Identify which cell holds the provided text, then report its [X, Y] central coordinate. 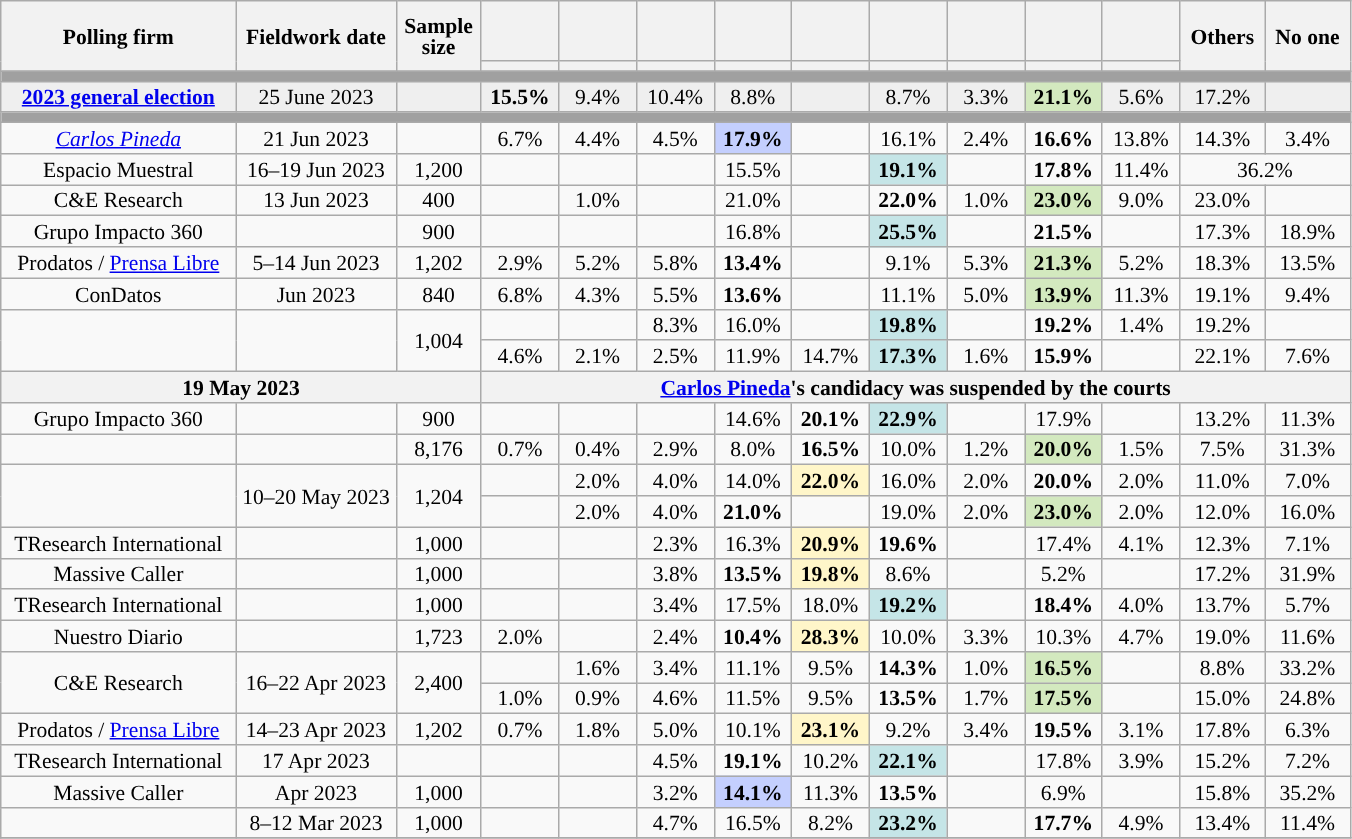
17.4% [1063, 542]
5.6% [1141, 96]
840 [438, 294]
2.3% [675, 542]
21.3% [1063, 262]
24.8% [1308, 698]
Polling firm [118, 36]
4.3% [598, 294]
23.2% [908, 822]
10–20 May 2023 [316, 496]
23.1% [831, 730]
18.3% [1222, 262]
8,176 [438, 450]
7.2% [1308, 760]
1.2% [986, 450]
21 Jun 2023 [316, 138]
16–19 Jun 2023 [316, 170]
8.3% [675, 324]
15.8% [1222, 792]
7.6% [1308, 356]
25 June 2023 [316, 96]
5.7% [1308, 606]
16.1% [908, 138]
4.9% [1141, 822]
2,400 [438, 683]
15.2% [1222, 760]
21.1% [1063, 96]
3.2% [675, 792]
7.5% [1222, 450]
Apr 2023 [316, 792]
17.7% [1063, 822]
14.7% [831, 356]
8.2% [831, 822]
5.5% [675, 294]
1,004 [438, 340]
8.6% [908, 574]
35.2% [1308, 792]
22.9% [908, 418]
1,204 [438, 496]
13.2% [1222, 418]
Carlos Pineda's candidacy was suspended by the courts [916, 388]
11.5% [753, 698]
1,200 [438, 170]
10.2% [831, 760]
20.1% [831, 418]
21.5% [1063, 232]
19.6% [908, 542]
10.1% [753, 730]
15.0% [1222, 698]
4.1% [1141, 542]
18.0% [831, 606]
19 May 2023 [241, 388]
36.2% [1265, 170]
16–22 Apr 2023 [316, 683]
12.0% [1222, 512]
8.7% [908, 96]
ConDatos [118, 294]
6.9% [1063, 792]
Sample size [438, 36]
18.9% [1308, 232]
19.5% [1063, 730]
6.8% [520, 294]
12.3% [1222, 542]
1.7% [986, 698]
33.2% [1308, 668]
Jun 2023 [316, 294]
Nuestro Diario [118, 636]
0.4% [598, 450]
1.5% [1141, 450]
11.0% [1222, 480]
18.4% [1063, 606]
5–14 Jun 2023 [316, 262]
15.9% [1063, 356]
16.8% [753, 232]
8–12 Mar 2023 [316, 822]
No one [1308, 36]
1.8% [598, 730]
14.1% [753, 792]
14.6% [753, 418]
0.9% [598, 698]
14–23 Apr 2023 [316, 730]
11.9% [753, 356]
6.7% [520, 138]
16.6% [1063, 138]
14.0% [753, 480]
2.1% [598, 356]
13 Jun 2023 [316, 200]
6.3% [1308, 730]
Fieldwork date [316, 36]
13.8% [1141, 138]
1,723 [438, 636]
9.2% [908, 730]
1.4% [1141, 324]
3.9% [1141, 760]
4.4% [598, 138]
Espacio Muestral [118, 170]
13.6% [753, 294]
25.5% [908, 232]
31.9% [1308, 574]
5.3% [986, 262]
16.3% [753, 542]
Others [1222, 36]
9.1% [908, 262]
11.6% [1308, 636]
31.3% [1308, 450]
13.7% [1222, 606]
7.1% [1308, 542]
7.0% [1308, 480]
3.1% [1141, 730]
20.9% [831, 542]
17 Apr 2023 [316, 760]
13.9% [1063, 294]
28.3% [831, 636]
8.0% [753, 450]
10.3% [1063, 636]
9.0% [1141, 200]
5.8% [675, 262]
2023 general election [118, 96]
2.5% [675, 356]
3.8% [675, 574]
Carlos Pineda [118, 138]
400 [438, 200]
